Return (x, y) of the center of cell containing provided text 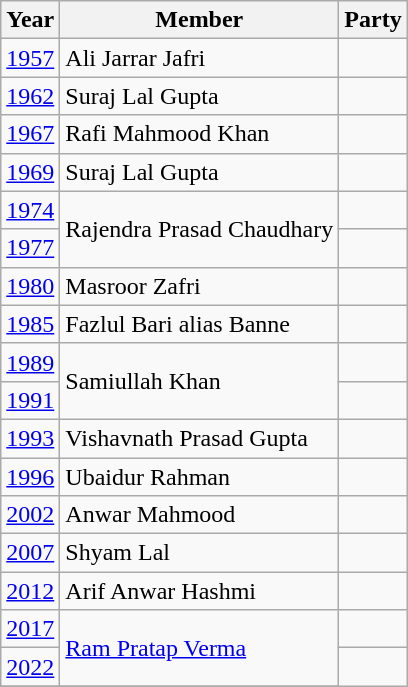
Vishavnath Prasad Gupta (200, 438)
Rajendra Prasad Chaudhary (200, 229)
1962 (30, 96)
2002 (30, 515)
Fazlul Bari alias Banne (200, 324)
2012 (30, 591)
1991 (30, 400)
1996 (30, 477)
2017 (30, 629)
1969 (30, 172)
1957 (30, 58)
Ubaidur Rahman (200, 477)
Year (30, 20)
1980 (30, 286)
Member (200, 20)
1985 (30, 324)
Party (373, 20)
1977 (30, 248)
Rafi Mahmood Khan (200, 134)
1993 (30, 438)
Arif Anwar Hashmi (200, 591)
Ram Pratap Verma (200, 648)
Anwar Mahmood (200, 515)
Ali Jarrar Jafri (200, 58)
2022 (30, 667)
1967 (30, 134)
Masroor Zafri (200, 286)
1989 (30, 362)
Shyam Lal (200, 553)
1974 (30, 210)
Samiullah Khan (200, 381)
2007 (30, 553)
